Locate the cell with the specified text and output its [X, Y] center coordinate. 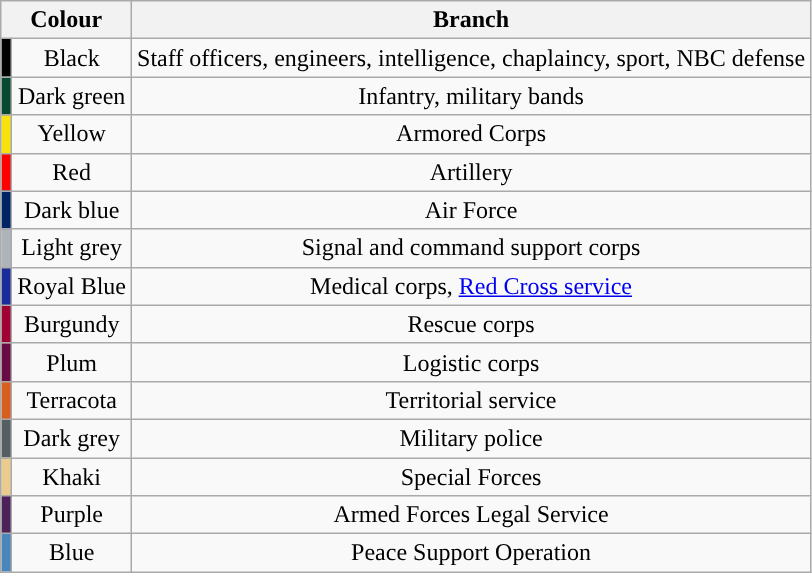
Territorial service [472, 400]
Logistic corps [472, 362]
Medical corps, Red Cross service [472, 286]
Peace Support Operation [472, 553]
Dark blue [72, 210]
Khaki [72, 477]
Rescue corps [472, 324]
Armed Forces Legal Service [472, 515]
Artillery [472, 172]
Purple [72, 515]
Signal and command support corps [472, 248]
Dark green [72, 96]
Burgundy [72, 324]
Armored Corps [472, 134]
Black [72, 58]
Plum [72, 362]
Staff officers, engineers, intelligence, chaplaincy, sport, NBC defense [472, 58]
Air Force [472, 210]
Light grey [72, 248]
Branch [472, 20]
Royal Blue [72, 286]
Terracota [72, 400]
Dark grey [72, 438]
Blue [72, 553]
Red [72, 172]
Military police [472, 438]
Infantry, military bands [472, 96]
Colour [66, 20]
Special Forces [472, 477]
Yellow [72, 134]
